Extract the [X, Y] coordinate from the center of the cell holding the provided text.  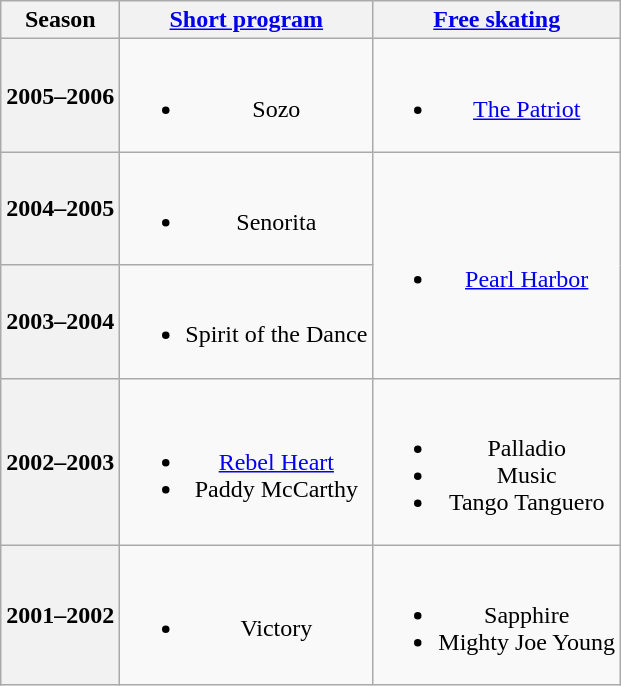
Sapphire Mighty Joe Young [497, 615]
The Patriot [497, 96]
2005–2006 [60, 96]
2001–2002 [60, 615]
Senorita [246, 208]
2002–2003 [60, 462]
Sozo [246, 96]
Short program [246, 20]
Spirit of the Dance [246, 322]
Rebel Heart Paddy McCarthy [246, 462]
Free skating [497, 20]
Pearl Harbor [497, 265]
Palladio Music Tango Tanguero [497, 462]
2004–2005 [60, 208]
2003–2004 [60, 322]
Victory [246, 615]
Season [60, 20]
